Return (X, Y) of the center of cell containing provided text 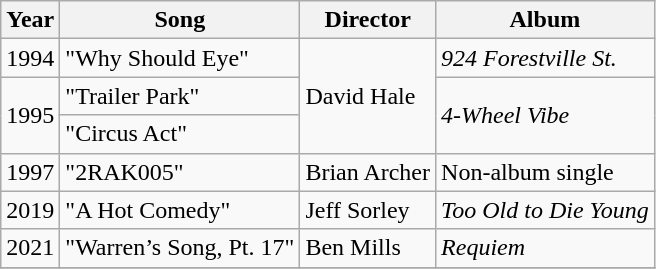
"A Hot Comedy" (180, 210)
Non-album single (546, 172)
Requiem (546, 248)
"Trailer Park" (180, 96)
2021 (30, 248)
Song (180, 20)
Ben Mills (368, 248)
"Circus Act" (180, 134)
1997 (30, 172)
"Why Should Eye" (180, 58)
1995 (30, 115)
Director (368, 20)
Jeff Sorley (368, 210)
"2RAK005" (180, 172)
924 Forestville St. (546, 58)
2019 (30, 210)
Year (30, 20)
1994 (30, 58)
David Hale (368, 96)
Brian Archer (368, 172)
Too Old to Die Young (546, 210)
4-Wheel Vibe (546, 115)
Album (546, 20)
"Warren’s Song, Pt. 17" (180, 248)
